Find where the given text appears and provide that cell's center as (x, y) coordinate. 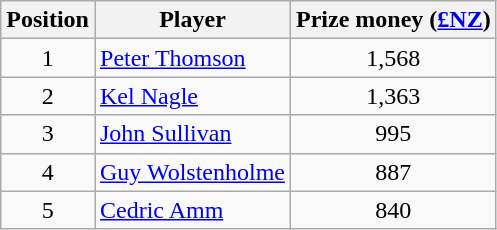
2 (48, 96)
Peter Thomson (192, 58)
5 (48, 210)
887 (394, 172)
840 (394, 210)
John Sullivan (192, 134)
3 (48, 134)
1 (48, 58)
995 (394, 134)
Guy Wolstenholme (192, 172)
Kel Nagle (192, 96)
4 (48, 172)
Position (48, 20)
1,568 (394, 58)
Cedric Amm (192, 210)
Player (192, 20)
Prize money (£NZ) (394, 20)
1,363 (394, 96)
